Output the [x, y] coordinate of the center of the cell containing the given text.  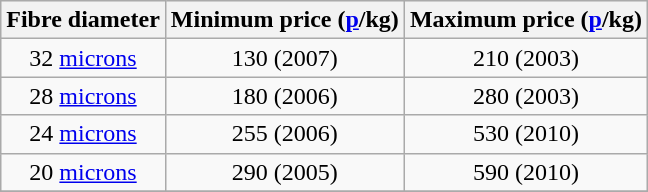
210 (2003) [526, 58]
24 microns [84, 134]
130 (2007) [284, 58]
32 microns [84, 58]
255 (2006) [284, 134]
590 (2010) [526, 172]
Maximum price (p/kg) [526, 20]
180 (2006) [284, 96]
530 (2010) [526, 134]
20 microns [84, 172]
290 (2005) [284, 172]
Fibre diameter [84, 20]
28 microns [84, 96]
280 (2003) [526, 96]
Minimum price (p/kg) [284, 20]
